Detect which cell encompasses the target text, then output its (X, Y) center coordinate. 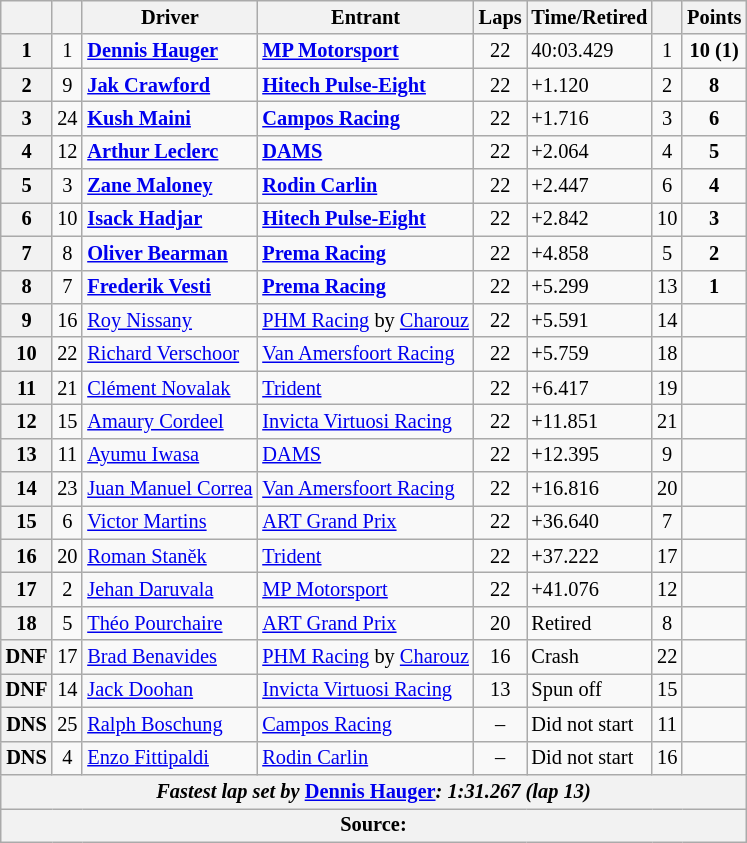
+5.591 (590, 320)
Victor Martins (170, 522)
+36.640 (590, 522)
Jehan Daruvala (170, 589)
25 (67, 724)
40:03.429 (590, 51)
+4.858 (590, 253)
+2.842 (590, 219)
Entrant (365, 17)
Jack Doohan (170, 690)
Arthur Leclerc (170, 152)
+1.120 (590, 85)
Ayumu Iwasa (170, 455)
+11.851 (590, 421)
Théo Pourchaire (170, 623)
Richard Verschoor (170, 354)
24 (67, 118)
+12.395 (590, 455)
Zane Maloney (170, 186)
Juan Manuel Correa (170, 489)
+1.716 (590, 118)
+41.076 (590, 589)
+2.064 (590, 152)
Clément Novalak (170, 388)
Time/Retired (590, 17)
Jak Crawford (170, 85)
Crash (590, 657)
Oliver Bearman (170, 253)
Points (714, 17)
Ralph Boschung (170, 724)
+16.816 (590, 489)
Spun off (590, 690)
19 (667, 388)
Source: (374, 825)
Amaury Cordeel (170, 421)
23 (67, 489)
Driver (170, 17)
Frederik Vesti (170, 287)
Isack Hadjar (170, 219)
10 (1) (714, 51)
+5.299 (590, 287)
Roman Staněk (170, 556)
+2.447 (590, 186)
Roy Nissany (170, 320)
+37.222 (590, 556)
Fastest lap set by Dennis Hauger: 1:31.267 (lap 13) (374, 791)
Brad Benavides (170, 657)
Kush Maini (170, 118)
Retired (590, 623)
Laps (500, 17)
+6.417 (590, 388)
Dennis Hauger (170, 51)
Enzo Fittipaldi (170, 758)
+5.759 (590, 354)
